Return [x, y] of the center of cell containing provided text 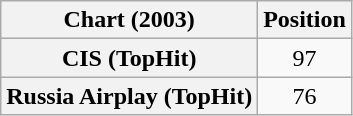
76 [305, 96]
CIS (TopHit) [130, 58]
97 [305, 58]
Position [305, 20]
Chart (2003) [130, 20]
Russia Airplay (TopHit) [130, 96]
